Find where the given text appears and provide that cell's center as [x, y] coordinate. 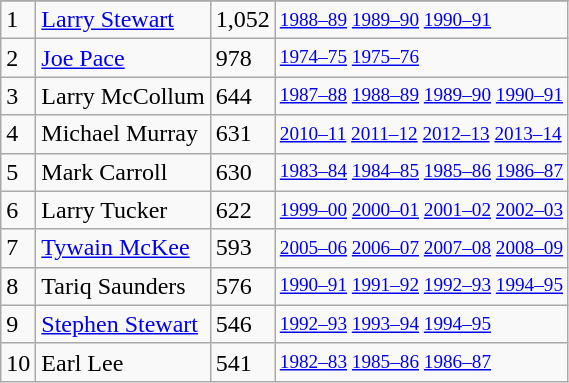
Earl Lee [123, 362]
644 [242, 96]
1,052 [242, 20]
3 [18, 96]
10 [18, 362]
546 [242, 324]
Joe Pace [123, 58]
631 [242, 134]
1992–93 1993–94 1994–95 [421, 324]
9 [18, 324]
2005–06 2006–07 2007–08 2008–09 [421, 248]
978 [242, 58]
Mark Carroll [123, 172]
Tywain McKee [123, 248]
Tariq Saunders [123, 286]
Larry McCollum [123, 96]
4 [18, 134]
630 [242, 172]
Larry Tucker [123, 210]
2010–11 2011–12 2012–13 2013–14 [421, 134]
593 [242, 248]
Stephen Stewart [123, 324]
1974–75 1975–76 [421, 58]
6 [18, 210]
541 [242, 362]
1999–00 2000–01 2001–02 2002–03 [421, 210]
2 [18, 58]
Larry Stewart [123, 20]
1990–91 1991–92 1992–93 1994–95 [421, 286]
1983–84 1984–85 1985–86 1986–87 [421, 172]
8 [18, 286]
576 [242, 286]
1982–83 1985–86 1986–87 [421, 362]
622 [242, 210]
5 [18, 172]
1987–88 1988–89 1989–90 1990–91 [421, 96]
1 [18, 20]
1988–89 1989–90 1990–91 [421, 20]
Michael Murray [123, 134]
7 [18, 248]
